Scan for the cell matching the given text and deliver its (X, Y) coordinate at center. 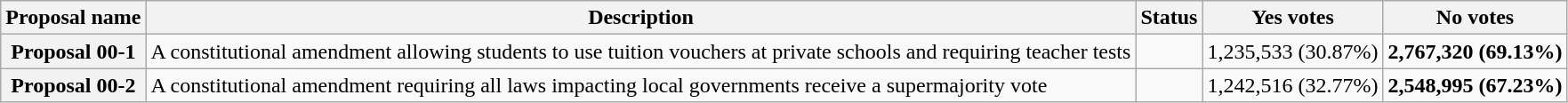
2,767,320 (69.13%) (1475, 51)
Proposal 00-1 (73, 51)
A constitutional amendment allowing students to use tuition vouchers at private schools and requiring teacher tests (640, 51)
1,235,533 (30.87%) (1293, 51)
Proposal 00-2 (73, 85)
2,548,995 (67.23%) (1475, 85)
1,242,516 (32.77%) (1293, 85)
Yes votes (1293, 18)
A constitutional amendment requiring all laws impacting local governments receive a supermajority vote (640, 85)
No votes (1475, 18)
Description (640, 18)
Proposal name (73, 18)
Status (1169, 18)
